Determine the (X, Y) coordinate at the center of the cell enclosing the given text.  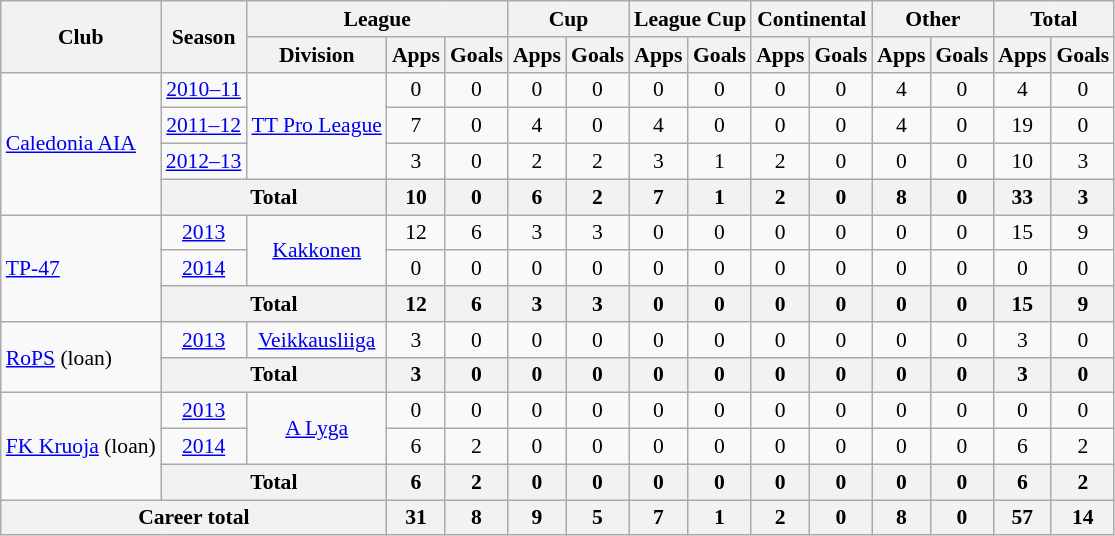
19 (1022, 126)
Veikkausliiga (316, 340)
Other (932, 19)
14 (1082, 518)
League Cup (690, 19)
57 (1022, 518)
31 (416, 518)
33 (1022, 197)
Division (316, 55)
Cup (568, 19)
TT Pro League (316, 126)
2012–13 (204, 162)
League (376, 19)
Kakkonen (316, 250)
2011–12 (204, 126)
Club (81, 36)
A Lyga (316, 428)
5 (598, 518)
TP-47 (81, 268)
2010–11 (204, 90)
RoPS (loan) (81, 358)
FK Kruoja (loan) (81, 446)
Continental (812, 19)
Career total (194, 518)
Season (204, 36)
Caledonia AIA (81, 143)
